Scan for the cell matching the given text and deliver its (x, y) coordinate at center. 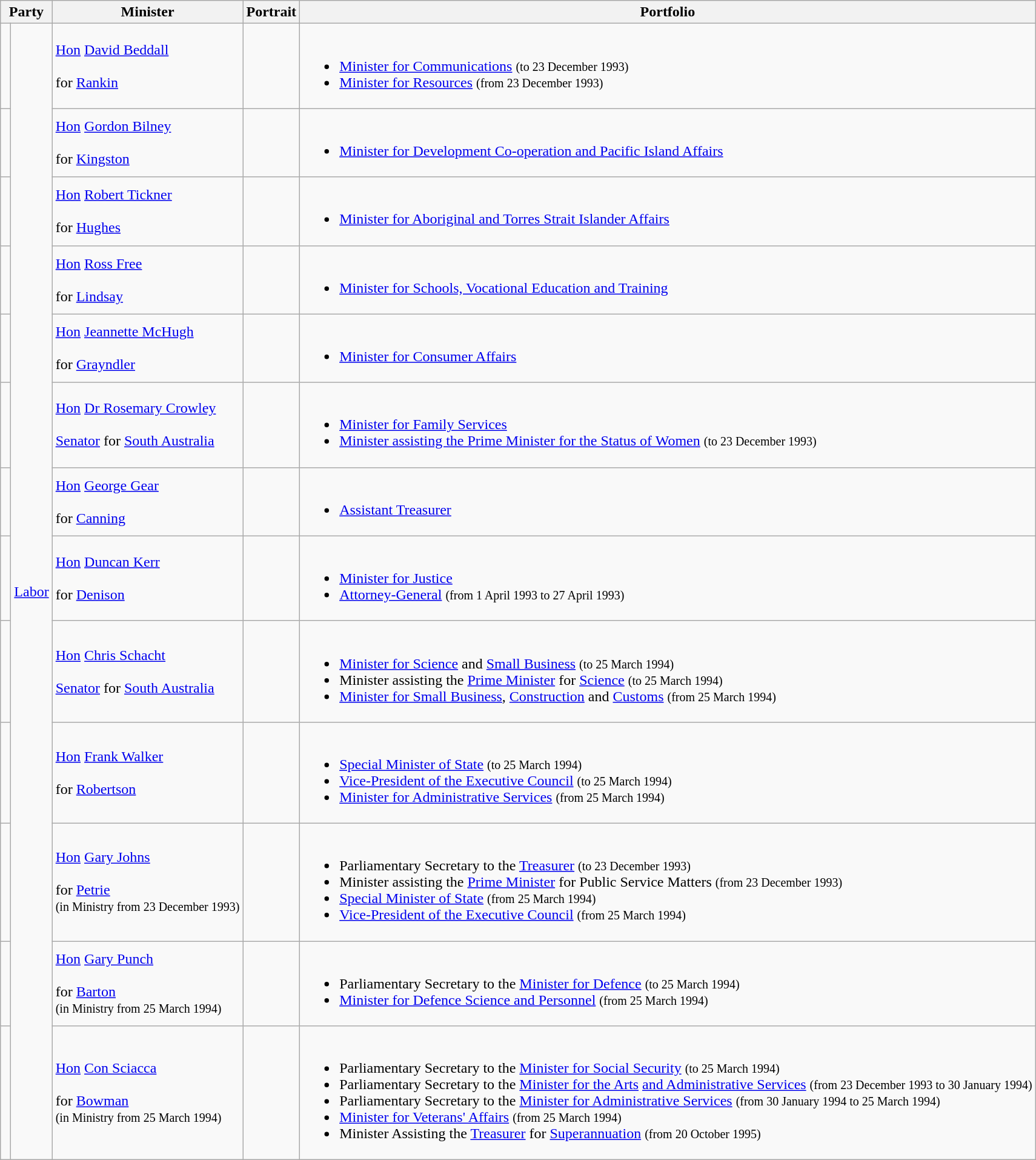
Minister for Family ServicesMinister assisting the Prime Minister for the Status of Women (to 23 December 1993) (668, 425)
Hon Gary Punch for Barton (in Ministry from 25 March 1994) (148, 983)
Hon Jeannette McHugh for Grayndler (148, 348)
Minister for Development Co-operation and Pacific Island Affairs (668, 143)
Hon Gordon Bilney for Kingston (148, 143)
Hon Ross Free for Lindsay (148, 280)
Hon Chris Schacht Senator for South Australia (148, 672)
Minister (148, 12)
Minister for Consumer Affairs (668, 348)
Portfolio (668, 12)
Hon David Beddall for Rankin (148, 66)
Minister for JusticeAttorney-General (from 1 April 1993 to 27 April 1993) (668, 578)
Portrait (271, 12)
Hon Con Sciacca for Bowman (in Ministry from 25 March 1994) (148, 1093)
Hon Gary Johns for Petrie (in Ministry from 23 December 1993) (148, 882)
Labor (32, 592)
Hon Dr Rosemary Crowley Senator for South Australia (148, 425)
Hon Frank Walker for Robertson (148, 772)
Hon George Gear for Canning (148, 502)
Hon Robert Tickner for Hughes (148, 211)
Hon Duncan Kerr for Denison (148, 578)
Minister for Communications (to 23 December 1993)Minister for Resources (from 23 December 1993) (668, 66)
Assistant Treasurer (668, 502)
Minister for Schools, Vocational Education and Training (668, 280)
Party (27, 12)
Minister for Aboriginal and Torres Strait Islander Affairs (668, 211)
Parliamentary Secretary to the Minister for Defence (to 25 March 1994)Minister for Defence Science and Personnel (from 25 March 1994) (668, 983)
